Search for the cell housing the specified text and yield its (X, Y) center coordinate. 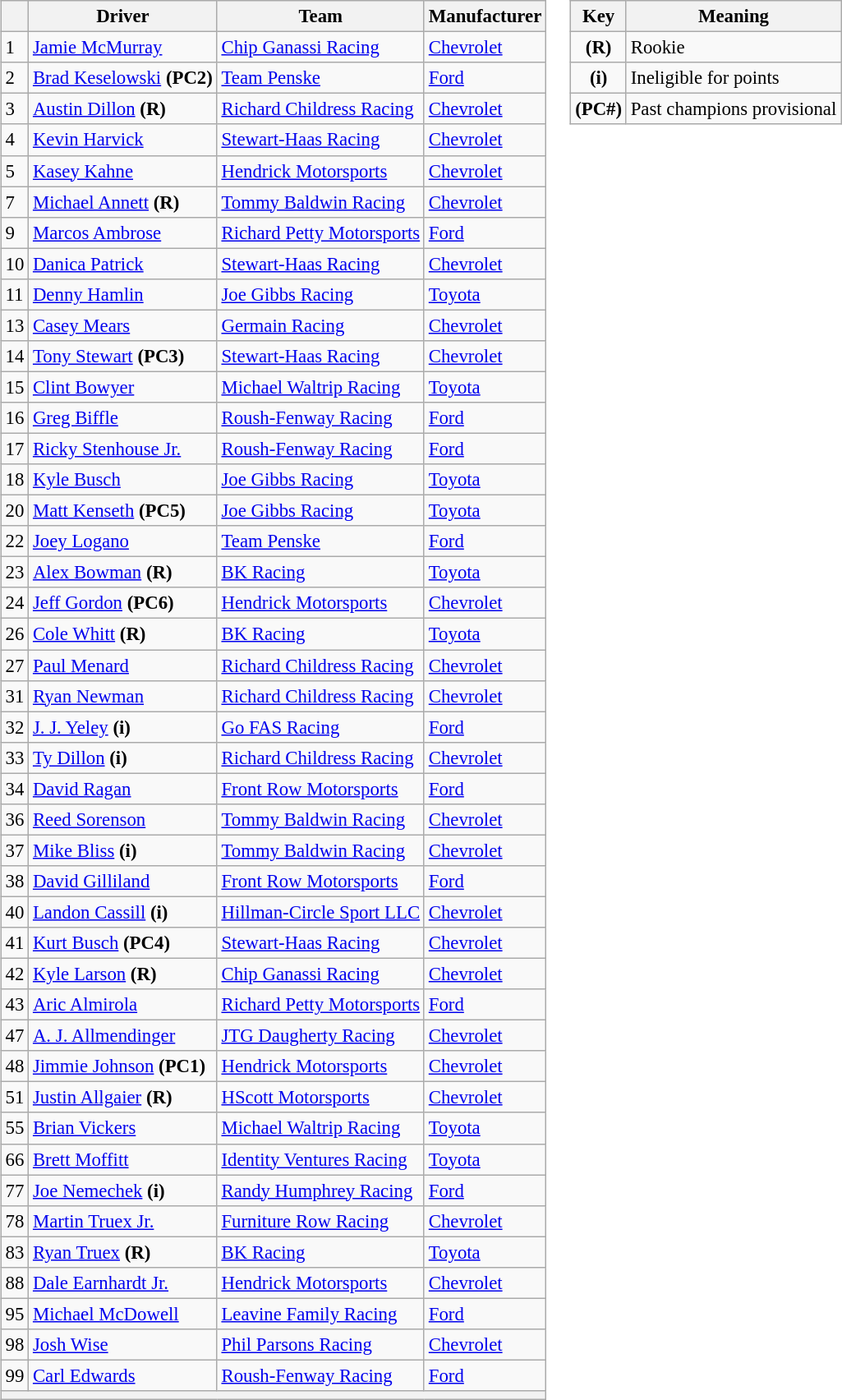
Danica Patrick (123, 264)
Denny Hamlin (123, 294)
3 (15, 109)
Matt Kenseth (PC5) (123, 511)
38 (15, 882)
Ricky Stenhouse Jr. (123, 449)
5 (15, 171)
Leavine Family Racing (320, 1314)
47 (15, 1036)
2 (15, 78)
Kyle Busch (123, 480)
48 (15, 1066)
Go FAS Racing (320, 727)
Key (599, 16)
41 (15, 943)
Kasey Kahne (123, 171)
(PC#) (599, 109)
Phil Parsons Racing (320, 1345)
David Ragan (123, 789)
Tony Stewart (PC3) (123, 357)
24 (15, 603)
Justin Allgaier (R) (123, 1098)
26 (15, 634)
Clint Bowyer (123, 387)
Reed Sorenson (123, 819)
66 (15, 1159)
A. J. Allmendinger (123, 1036)
98 (15, 1345)
Ryan Truex (R) (123, 1252)
7 (15, 202)
Brian Vickers (123, 1128)
Manufacturer (485, 16)
(i) (599, 78)
31 (15, 696)
Aric Almirola (123, 1005)
Michael McDowell (123, 1314)
HScott Motorsports (320, 1098)
16 (15, 418)
78 (15, 1221)
J. J. Yeley (i) (123, 727)
40 (15, 912)
9 (15, 233)
Landon Cassill (i) (123, 912)
Meaning (733, 16)
Kurt Busch (PC4) (123, 943)
13 (15, 325)
51 (15, 1098)
15 (15, 387)
David Gilliland (123, 882)
14 (15, 357)
Michael Annett (R) (123, 202)
Germain Racing (320, 325)
55 (15, 1128)
99 (15, 1375)
Greg Biffle (123, 418)
22 (15, 541)
4 (15, 140)
(R) (599, 48)
Carl Edwards (123, 1375)
Kevin Harvick (123, 140)
88 (15, 1283)
Past champions provisional (733, 109)
Identity Ventures Racing (320, 1159)
17 (15, 449)
Josh Wise (123, 1345)
42 (15, 974)
Brett Moffitt (123, 1159)
Ty Dillon (i) (123, 758)
Randy Humphrey Racing (320, 1190)
Joey Logano (123, 541)
Kyle Larson (R) (123, 974)
43 (15, 1005)
Driver (123, 16)
Paul Menard (123, 665)
10 (15, 264)
34 (15, 789)
18 (15, 480)
Casey Mears (123, 325)
Marcos Ambrose (123, 233)
Dale Earnhardt Jr. (123, 1283)
Cole Whitt (R) (123, 634)
Team (320, 16)
JTG Daugherty Racing (320, 1036)
27 (15, 665)
77 (15, 1190)
23 (15, 573)
Ryan Newman (123, 696)
36 (15, 819)
Jimmie Johnson (PC1) (123, 1066)
11 (15, 294)
33 (15, 758)
Hillman-Circle Sport LLC (320, 912)
Alex Bowman (R) (123, 573)
Furniture Row Racing (320, 1221)
Joe Nemechek (i) (123, 1190)
Martin Truex Jr. (123, 1221)
83 (15, 1252)
Brad Keselowski (PC2) (123, 78)
Ineligible for points (733, 78)
95 (15, 1314)
Mike Bliss (i) (123, 850)
37 (15, 850)
Rookie (733, 48)
Jeff Gordon (PC6) (123, 603)
20 (15, 511)
1 (15, 48)
32 (15, 727)
Austin Dillon (R) (123, 109)
Jamie McMurray (123, 48)
